Return (X, Y) of the center of cell containing provided text 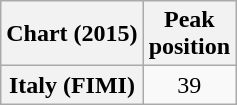
Italy (FIMI) (72, 85)
Chart (2015) (72, 34)
39 (189, 85)
Peakposition (189, 34)
